Return the (X, Y) coordinate for the center point of the cell that contains the specified text.  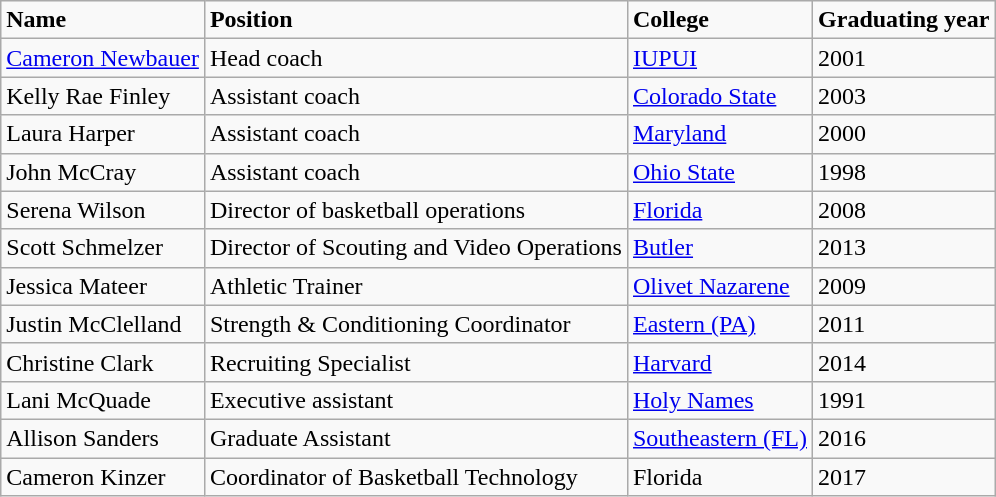
Christine Clark (103, 362)
2011 (904, 324)
Laura Harper (103, 134)
Colorado State (720, 96)
Southeastern (FL) (720, 438)
2009 (904, 286)
Butler (720, 248)
Executive assistant (416, 400)
2000 (904, 134)
Allison Sanders (103, 438)
2013 (904, 248)
Ohio State (720, 172)
Scott Schmelzer (103, 248)
1998 (904, 172)
Director of Scouting and Video Operations (416, 248)
Position (416, 20)
Name (103, 20)
Coordinator of Basketball Technology (416, 477)
Athletic Trainer (416, 286)
2016 (904, 438)
Lani McQuade (103, 400)
Harvard (720, 362)
2017 (904, 477)
2003 (904, 96)
Eastern (PA) (720, 324)
Justin McClelland (103, 324)
Head coach (416, 58)
2008 (904, 210)
Graduate Assistant (416, 438)
College (720, 20)
2014 (904, 362)
Recruiting Specialist (416, 362)
Cameron Kinzer (103, 477)
Olivet Nazarene (720, 286)
Jessica Mateer (103, 286)
Strength & Conditioning Coordinator (416, 324)
Director of basketball operations (416, 210)
1991 (904, 400)
Holy Names (720, 400)
Maryland (720, 134)
Serena Wilson (103, 210)
2001 (904, 58)
Cameron Newbauer (103, 58)
John McCray (103, 172)
IUPUI (720, 58)
Graduating year (904, 20)
Kelly Rae Finley (103, 96)
